Locate the cell with the specified text and output its (X, Y) center coordinate. 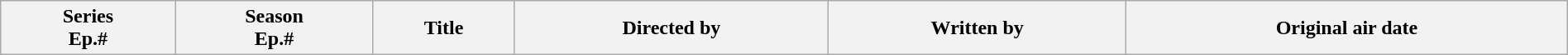
SeasonEp.# (275, 28)
Title (443, 28)
Written by (978, 28)
Directed by (672, 28)
SeriesEp.# (88, 28)
Original air date (1347, 28)
